Extract the (x, y) coordinate from the center of the cell holding the provided text.  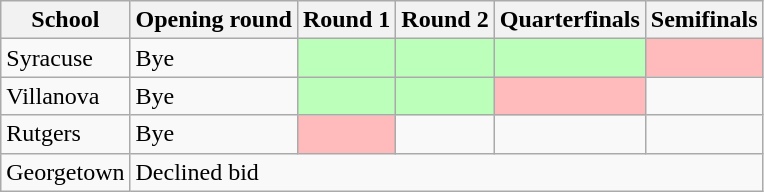
Declined bid (446, 172)
Round 2 (445, 20)
Villanova (66, 96)
Syracuse (66, 58)
Rutgers (66, 134)
Opening round (214, 20)
Quarterfinals (570, 20)
Georgetown (66, 172)
Round 1 (346, 20)
School (66, 20)
Semifinals (704, 20)
